Return (X, Y) of the center of cell containing provided text 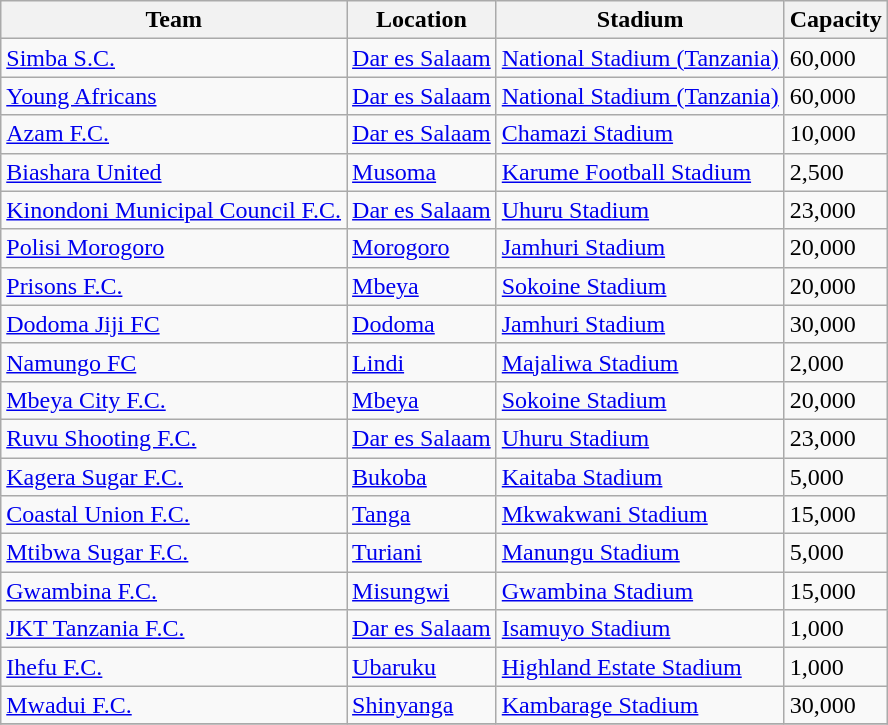
Morogoro (422, 248)
Dodoma Jiji FC (174, 324)
Bukoba (422, 477)
Biashara United (174, 172)
Chamazi Stadium (640, 134)
Karume Football Stadium (640, 172)
Location (422, 20)
2,500 (836, 172)
Shinyanga (422, 705)
Lindi (422, 362)
Highland Estate Stadium (640, 667)
Misungwi (422, 591)
Polisi Morogoro (174, 248)
Gwambina F.C. (174, 591)
Majaliwa Stadium (640, 362)
Mwadui F.C. (174, 705)
Turiani (422, 553)
Simba S.C. (174, 58)
Young Africans (174, 96)
Ruvu Shooting F.C. (174, 438)
Azam F.C. (174, 134)
Kaitaba Stadium (640, 477)
Tanga (422, 515)
Isamuyo Stadium (640, 629)
Capacity (836, 20)
Ubaruku (422, 667)
Team (174, 20)
JKT Tanzania F.C. (174, 629)
Mtibwa Sugar F.C. (174, 553)
Mkwakwani Stadium (640, 515)
Manungu Stadium (640, 553)
Dodoma (422, 324)
Gwambina Stadium (640, 591)
Coastal Union F.C. (174, 515)
Kagera Sugar F.C. (174, 477)
Prisons F.C. (174, 286)
Namungo FC (174, 362)
Kambarage Stadium (640, 705)
Stadium (640, 20)
Musoma (422, 172)
Mbeya City F.C. (174, 400)
2,000 (836, 362)
10,000 (836, 134)
Kinondoni Municipal Council F.C. (174, 210)
Ihefu F.C. (174, 667)
